Return the [x, y] coordinate for the center point of the cell that contains the specified text.  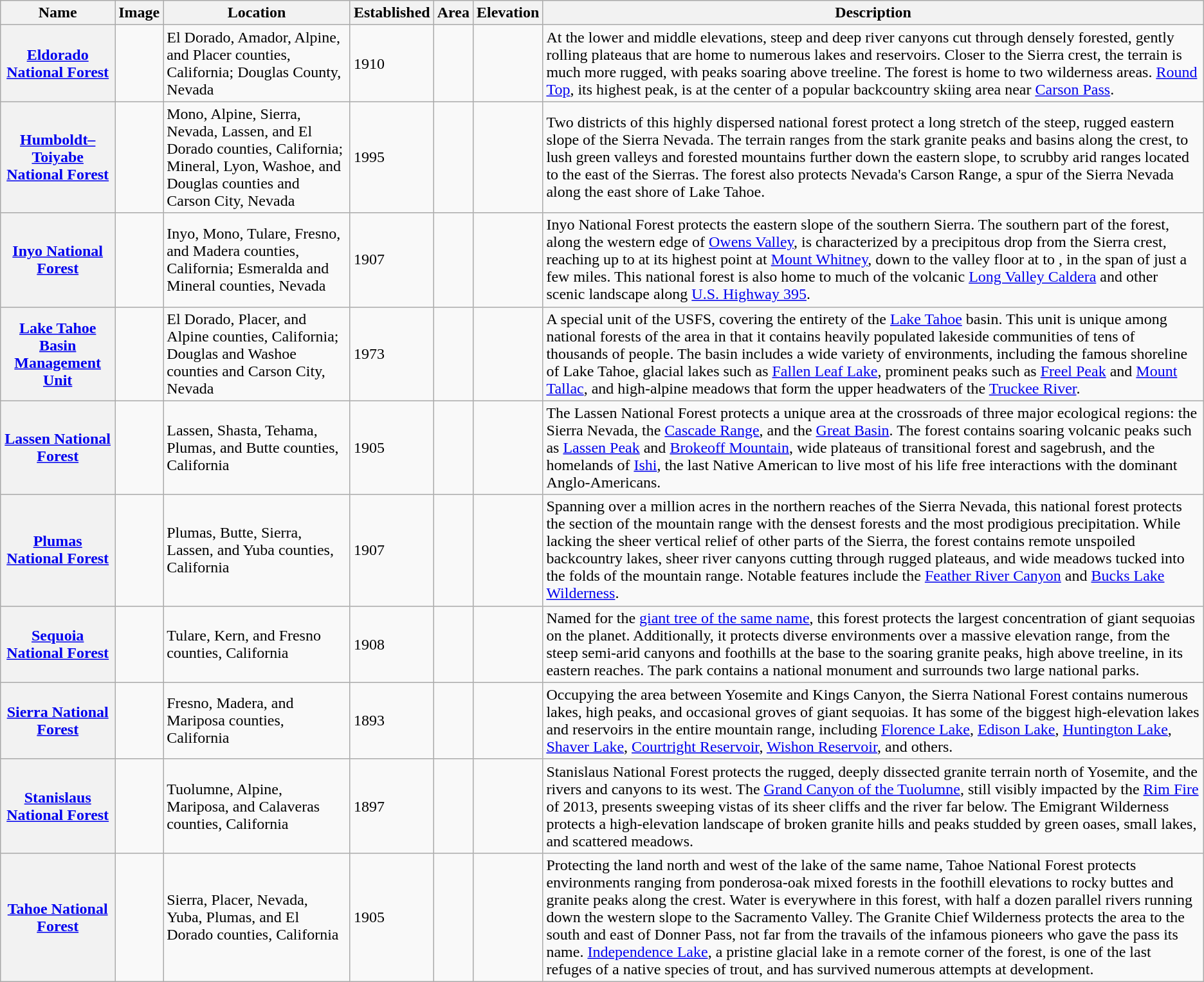
1995 [392, 157]
Lassen National Forest [58, 448]
Eldorado National Forest [58, 63]
Name [58, 13]
Established [392, 13]
Inyo, Mono, Tulare, Fresno, and Madera counties, California; Esmeralda and Mineral counties, Nevada [257, 260]
Sierra, Placer, Nevada, Yuba, Plumas, and El Dorado counties, California [257, 917]
Humboldt–Toiyabe National Forest [58, 157]
Fresno, Madera, and Mariposa counties, California [257, 720]
Elevation [507, 13]
Area [453, 13]
1908 [392, 644]
Location [257, 13]
Tulare, Kern, and Fresno counties, California [257, 644]
Plumas National Forest [58, 550]
Stanislaus National Forest [58, 806]
Plumas, Butte, Sierra, Lassen, and Yuba counties, California [257, 550]
Sequoia National Forest [58, 644]
Mono, Alpine, Sierra, Nevada, Lassen, and El Dorado counties, California; Mineral, Lyon, Washoe, and Douglas counties and Carson City, Nevada [257, 157]
1910 [392, 63]
Tuolumne, Alpine, Mariposa, and Calaveras counties, California [257, 806]
Lassen, Shasta, Tehama, Plumas, and Butte counties, California [257, 448]
El Dorado, Placer, and Alpine counties, California; Douglas and Washoe counties and Carson City, Nevada [257, 354]
Tahoe National Forest [58, 917]
El Dorado, Amador, Alpine, and Placer counties, California; Douglas County, Nevada [257, 63]
1973 [392, 354]
1893 [392, 720]
Description [873, 13]
1897 [392, 806]
Inyo National Forest [58, 260]
Image [139, 13]
Sierra National Forest [58, 720]
Lake Tahoe Basin Management Unit [58, 354]
